Scan for the cell matching the given text and deliver its [x, y] coordinate at center. 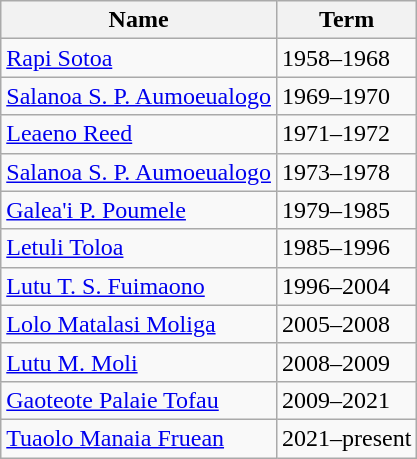
1969–1970 [346, 96]
Rapi Sotoa [139, 58]
1973–1978 [346, 172]
1979–1985 [346, 210]
Term [346, 20]
Lutu T. S. Fuimaono [139, 286]
Leaeno Reed [139, 134]
2021–present [346, 438]
2005–2008 [346, 324]
Lutu M. Moli [139, 362]
2008–2009 [346, 362]
Gaoteote Palaie Tofau [139, 400]
1971–1972 [346, 134]
1985–1996 [346, 248]
2009–2021 [346, 400]
Galea'i P. Poumele [139, 210]
Tuaolo Manaia Fruean [139, 438]
Letuli Toloa [139, 248]
1996–2004 [346, 286]
Name [139, 20]
Lolo Matalasi Moliga [139, 324]
1958–1968 [346, 58]
